Pinpoint the cell where the given text exists, returning its (X, Y) midpoint coordinate. 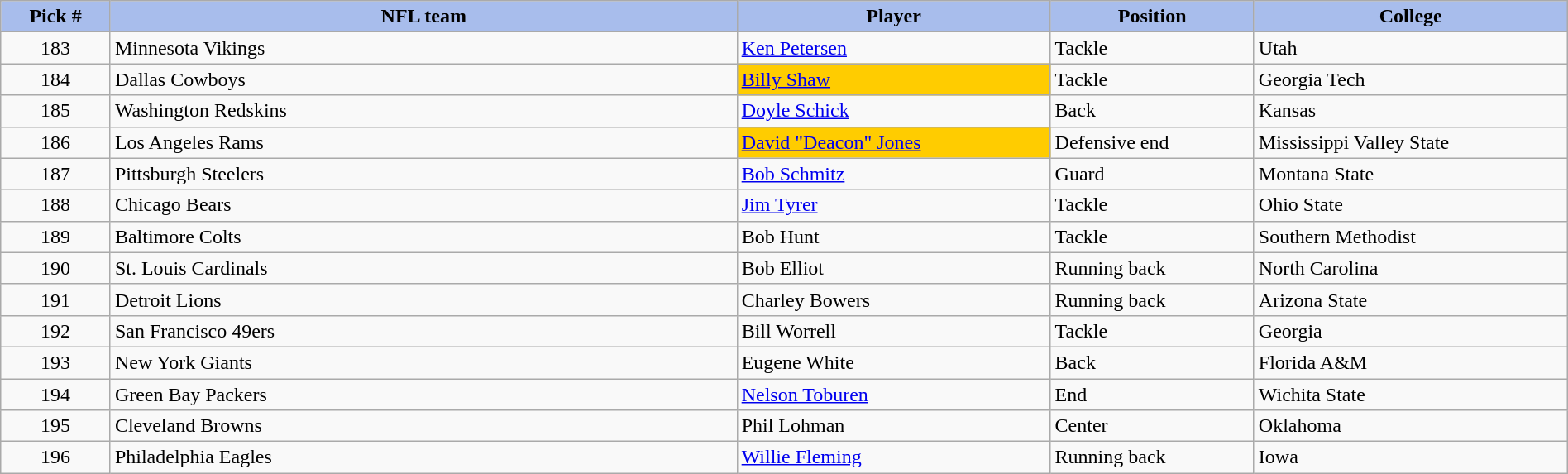
Wichita State (1411, 395)
Oklahoma (1411, 426)
Mississippi Valley State (1411, 142)
Guard (1152, 174)
Los Angeles Rams (423, 142)
Washington Redskins (423, 111)
195 (56, 426)
Pick # (56, 17)
184 (56, 79)
NFL team (423, 17)
Arizona State (1411, 299)
185 (56, 111)
188 (56, 205)
Defensive end (1152, 142)
Minnesota Vikings (423, 48)
193 (56, 362)
196 (56, 457)
Doyle Schick (893, 111)
New York Giants (423, 362)
Bob Elliot (893, 268)
187 (56, 174)
North Carolina (1411, 268)
Charley Bowers (893, 299)
David "Deacon" Jones (893, 142)
186 (56, 142)
Ohio State (1411, 205)
Detroit Lions (423, 299)
Eugene White (893, 362)
Utah (1411, 48)
St. Louis Cardinals (423, 268)
Southern Methodist (1411, 237)
Billy Shaw (893, 79)
Ken Petersen (893, 48)
Cleveland Browns (423, 426)
189 (56, 237)
183 (56, 48)
Chicago Bears (423, 205)
Philadelphia Eagles (423, 457)
Georgia (1411, 331)
191 (56, 299)
Green Bay Packers (423, 395)
Center (1152, 426)
Georgia Tech (1411, 79)
Player (893, 17)
194 (56, 395)
Florida A&M (1411, 362)
192 (56, 331)
Phil Lohman (893, 426)
190 (56, 268)
Pittsburgh Steelers (423, 174)
Jim Tyrer (893, 205)
San Francisco 49ers (423, 331)
End (1152, 395)
Baltimore Colts (423, 237)
Dallas Cowboys (423, 79)
Willie Fleming (893, 457)
Kansas (1411, 111)
Montana State (1411, 174)
College (1411, 17)
Nelson Toburen (893, 395)
Bob Hunt (893, 237)
Bill Worrell (893, 331)
Bob Schmitz (893, 174)
Position (1152, 17)
Iowa (1411, 457)
